Identify which cell holds the provided text, then report its (X, Y) central coordinate. 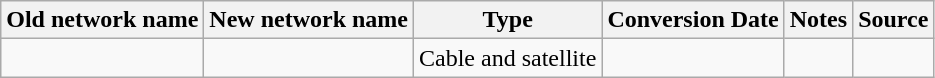
Conversion Date (693, 20)
Notes (818, 20)
Cable and satellite (508, 58)
Source (894, 20)
Type (508, 20)
Old network name (102, 20)
New network name (309, 20)
